Scan for the cell matching the given text and deliver its (x, y) coordinate at center. 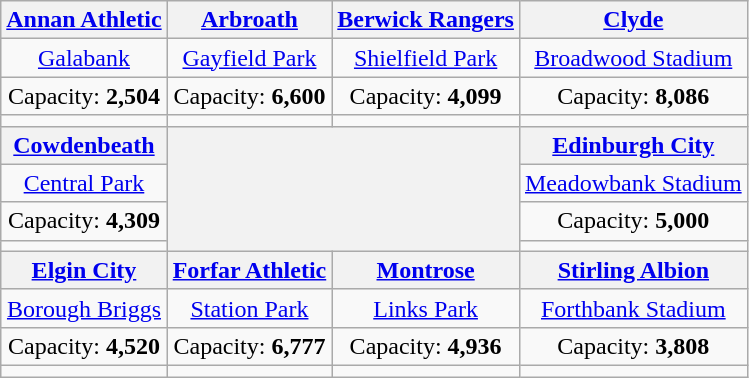
Shielfield Park (426, 58)
Capacity: 4,936 (426, 346)
Montrose (426, 270)
Galabank (84, 58)
Capacity: 4,520 (84, 346)
Capacity: 3,808 (633, 346)
Capacity: 8,086 (633, 96)
Cowdenbeath (84, 145)
Gayfield Park (250, 58)
Capacity: 4,309 (84, 221)
Central Park (84, 183)
Capacity: 6,600 (250, 96)
Elgin City (84, 270)
Clyde (633, 20)
Broadwood Stadium (633, 58)
Berwick Rangers (426, 20)
Arbroath (250, 20)
Capacity: 2,504 (84, 96)
Forfar Athletic (250, 270)
Capacity: 6,777 (250, 346)
Annan Athletic (84, 20)
Borough Briggs (84, 308)
Station Park (250, 308)
Capacity: 4,099 (426, 96)
Links Park (426, 308)
Stirling Albion (633, 270)
Meadowbank Stadium (633, 183)
Forthbank Stadium (633, 308)
Capacity: 5,000 (633, 221)
Edinburgh City (633, 145)
